From the cell containing the given text, extract its center point as (x, y) coordinate. 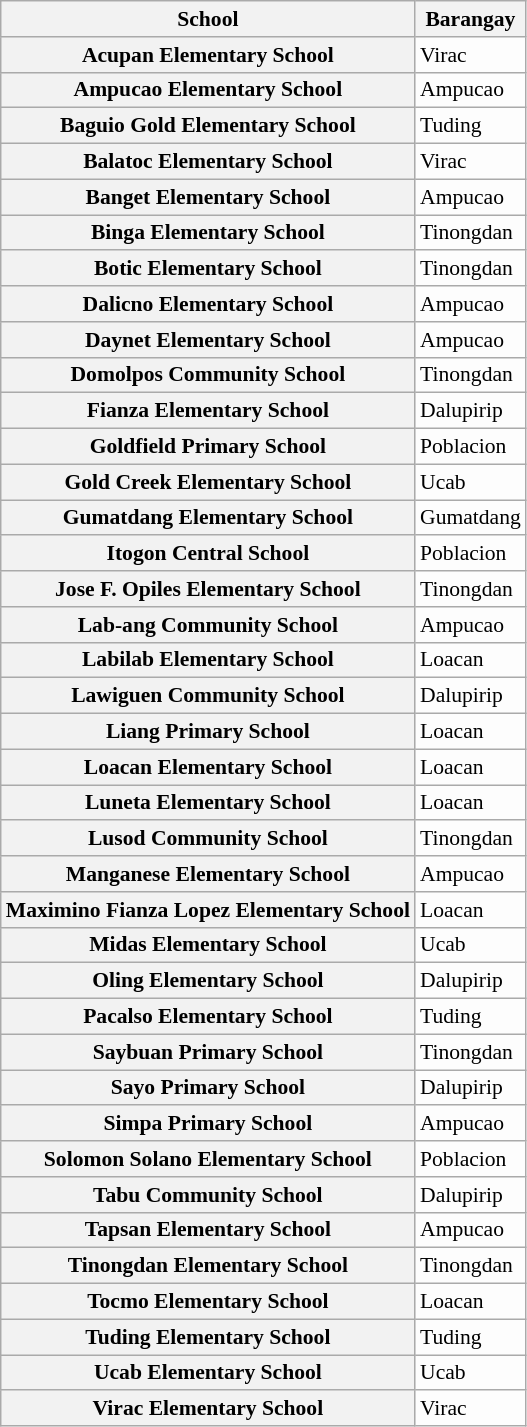
Tuding Elementary School (208, 1337)
Simpa Primary School (208, 1124)
Balatoc Elementary School (208, 162)
Maximino Fianza Lopez Elementary School (208, 910)
Tabu Community School (208, 1195)
Lusod Community School (208, 839)
Daynet Elementary School (208, 340)
Domolpos Community School (208, 375)
Loacan Elementary School (208, 767)
Binga Elementary School (208, 233)
Acupan Elementary School (208, 55)
Solomon Solano Elementary School (208, 1159)
Labilab Elementary School (208, 660)
Gumatdang Elementary School (208, 518)
Luneta Elementary School (208, 803)
Gumatdang (470, 518)
Goldfield Primary School (208, 447)
Ampucao Elementary School (208, 90)
Fianza Elementary School (208, 411)
Midas Elementary School (208, 945)
Banget Elementary School (208, 197)
Itogon Central School (208, 554)
Tinongdan Elementary School (208, 1266)
Lab-ang Community School (208, 625)
Manganese Elementary School (208, 874)
Lawiguen Community School (208, 696)
Botic Elementary School (208, 269)
Tocmo Elementary School (208, 1302)
Oling Elementary School (208, 981)
Pacalso Elementary School (208, 1017)
Saybuan Primary School (208, 1052)
Baguio Gold Elementary School (208, 126)
Dalicno Elementary School (208, 304)
Gold Creek Elementary School (208, 482)
Sayo Primary School (208, 1088)
Ucab Elementary School (208, 1373)
Barangay (470, 19)
Virac Elementary School (208, 1409)
Liang Primary School (208, 732)
School (208, 19)
Jose F. Opiles Elementary School (208, 589)
Tapsan Elementary School (208, 1230)
